Capture the cell that displays the provided text and extract its (X, Y) central coordinate. 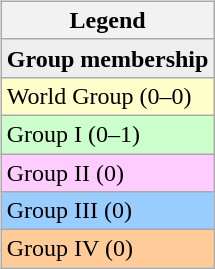
Group IV (0) (108, 249)
Group membership (108, 58)
Group II (0) (108, 173)
World Group (0–0) (108, 96)
Group I (0–1) (108, 134)
Group III (0) (108, 211)
Legend (108, 20)
